From the cell containing the given text, extract its center point as (X, Y) coordinate. 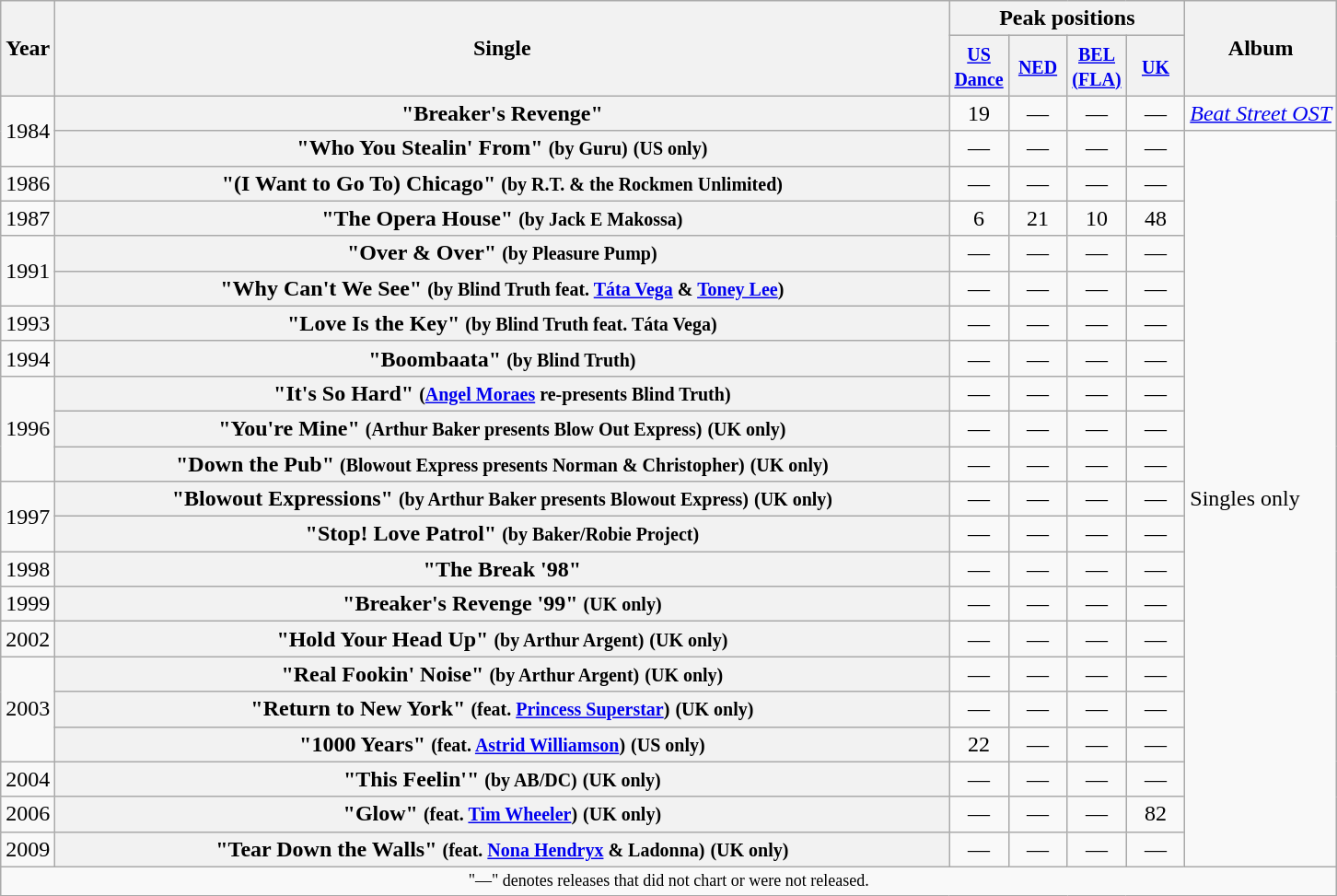
"You're Mine" (Arthur Baker presents Blow Out Express) (UK only) (503, 428)
1994 (28, 358)
Year (28, 48)
"Breaker's Revenge" (503, 113)
Peak positions (1067, 18)
2004 (28, 779)
"Down the Pub" (Blowout Express presents Norman & Christopher) (UK only) (503, 463)
"This Feelin'" (by AB/DC) (UK only) (503, 779)
82 (1156, 814)
Album (1261, 48)
22 (979, 744)
1984 (28, 131)
US Dance (979, 66)
1993 (28, 323)
"Over & Over" (by Pleasure Pump) (503, 253)
NED (1038, 66)
48 (1156, 218)
"Boombaata" (by Blind Truth) (503, 358)
1996 (28, 428)
"The Opera House" (by Jack E Makossa) (503, 218)
1986 (28, 183)
Beat Street OST (1261, 113)
"Tear Down the Walls" (feat. Nona Hendryx & Ladonna) (UK only) (503, 849)
"—" denotes releases that did not chart or were not released. (668, 880)
6 (979, 218)
1991 (28, 271)
21 (1038, 218)
"Why Can't We See" (by Blind Truth feat. Táta Vega & Toney Lee) (503, 288)
"Stop! Love Patrol" (by Baker/Robie Project) (503, 534)
"It's So Hard" (Angel Moraes re-presents Blind Truth) (503, 393)
"(I Want to Go To) Chicago" (by R.T. & the Rockmen Unlimited) (503, 183)
1987 (28, 218)
"Hold Your Head Up" (by Arthur Argent) (UK only) (503, 639)
BEL(FLA) (1097, 66)
Singles only (1261, 499)
"Breaker's Revenge '99" (UK only) (503, 604)
19 (979, 113)
1997 (28, 517)
2006 (28, 814)
"Love Is the Key" (by Blind Truth feat. Táta Vega) (503, 323)
"Blowout Expressions" (by Arthur Baker presents Blowout Express) (UK only) (503, 499)
"The Break '98" (503, 569)
"Glow" (feat. Tim Wheeler) (UK only) (503, 814)
2009 (28, 849)
"1000 Years" (feat. Astrid Williamson) (US only) (503, 744)
10 (1097, 218)
1998 (28, 569)
2003 (28, 709)
"Return to New York" (feat. Princess Superstar) (UK only) (503, 709)
2002 (28, 639)
"Real Fookin' Noise" (by Arthur Argent) (UK only) (503, 674)
"Who You Stealin' From" (by Guru) (US only) (503, 148)
UK (1156, 66)
Single (503, 48)
1999 (28, 604)
